Detect which cell encompasses the target text, then output its [x, y] center coordinate. 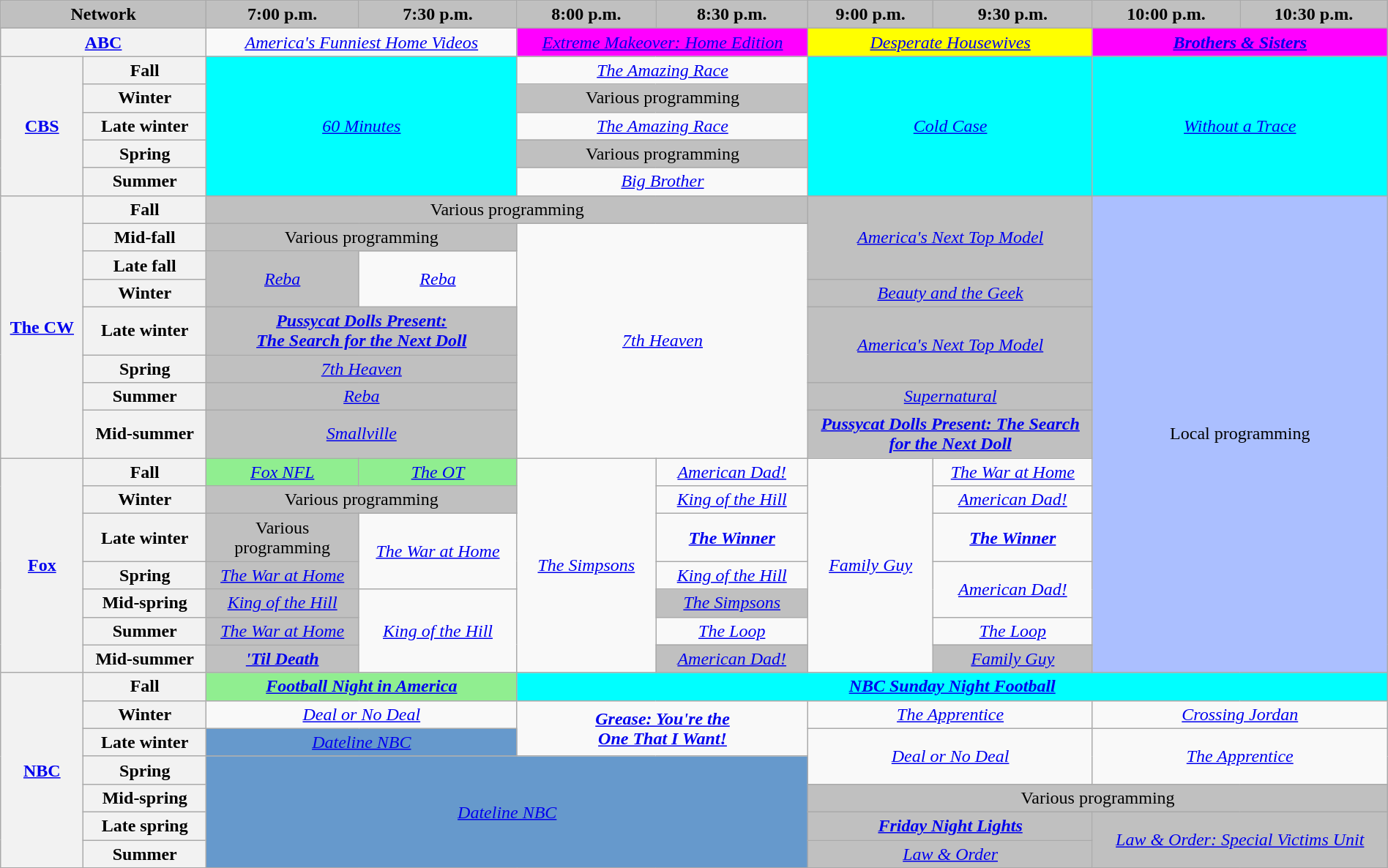
Law & Order: Special Victims Unit [1240, 839]
8:30 p.m. [732, 15]
60 Minutes [362, 126]
Fox NFL [283, 472]
Pussycat Dolls Present: The Search for the Next Doll [950, 435]
Mid-fall [145, 237]
Law & Order [950, 854]
Late spring [145, 826]
Pussycat Dolls Present:The Search for the Next Doll [362, 331]
Cold Case [950, 126]
Friday Night Lights [950, 826]
NBC [42, 770]
Brothers & Sisters [1240, 42]
The OT [438, 472]
9:30 p.m. [1012, 15]
Fox [42, 565]
ABC [104, 42]
CBS [42, 126]
Beauty and the Geek [950, 293]
Desperate Housewives [950, 42]
Crossing Jordan [1240, 714]
Network [104, 15]
Late fall [145, 265]
10:00 p.m. [1165, 15]
Grease: You're theOne That I Want! [663, 728]
Smallville [362, 435]
Local programming [1240, 434]
Football Night in America [362, 686]
Supernatural [950, 397]
The CW [42, 326]
9:00 p.m. [870, 15]
'Til Death [283, 659]
Big Brother [663, 182]
Extreme Makeover: Home Edition [663, 42]
America's Funniest Home Videos [362, 42]
8:00 p.m. [586, 15]
Without a Trace [1240, 126]
7:00 p.m. [283, 15]
NBC Sunday Night Football [952, 686]
7:30 p.m. [438, 15]
10:30 p.m. [1314, 15]
